Locate the cell with the specified text and output its [X, Y] center coordinate. 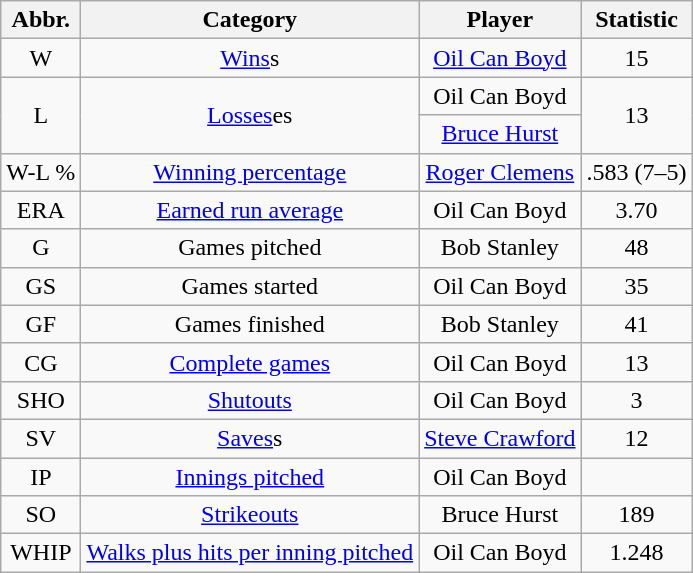
GS [41, 286]
Games finished [250, 324]
Losseses [250, 115]
Shutouts [250, 400]
CG [41, 362]
Winning percentage [250, 172]
ERA [41, 210]
L [41, 115]
Statistic [636, 20]
SV [41, 438]
Complete games [250, 362]
WHIP [41, 553]
Player [500, 20]
3.70 [636, 210]
Games started [250, 286]
Walks plus hits per inning pitched [250, 553]
Savess [250, 438]
Abbr. [41, 20]
W [41, 58]
.583 (7–5) [636, 172]
Earned run average [250, 210]
15 [636, 58]
SO [41, 515]
Steve Crawford [500, 438]
W-L % [41, 172]
SHO [41, 400]
Roger Clemens [500, 172]
Winss [250, 58]
GF [41, 324]
Category [250, 20]
48 [636, 248]
189 [636, 515]
Strikeouts [250, 515]
Innings pitched [250, 477]
1.248 [636, 553]
Games pitched [250, 248]
3 [636, 400]
12 [636, 438]
35 [636, 286]
IP [41, 477]
G [41, 248]
41 [636, 324]
